Return the (X, Y) coordinate for the center point of the cell that contains the specified text.  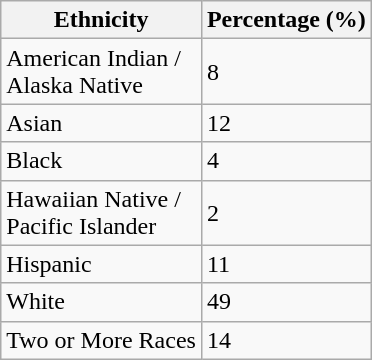
Hispanic (102, 264)
4 (286, 161)
Ethnicity (102, 20)
12 (286, 123)
Asian (102, 123)
8 (286, 72)
Percentage (%) (286, 20)
2 (286, 212)
14 (286, 340)
Black (102, 161)
Hawaiian Native /Pacific Islander (102, 212)
Two or More Races (102, 340)
American Indian /Alaska Native (102, 72)
11 (286, 264)
49 (286, 302)
White (102, 302)
